Determine the (X, Y) coordinate at the center of the cell enclosing the given text.  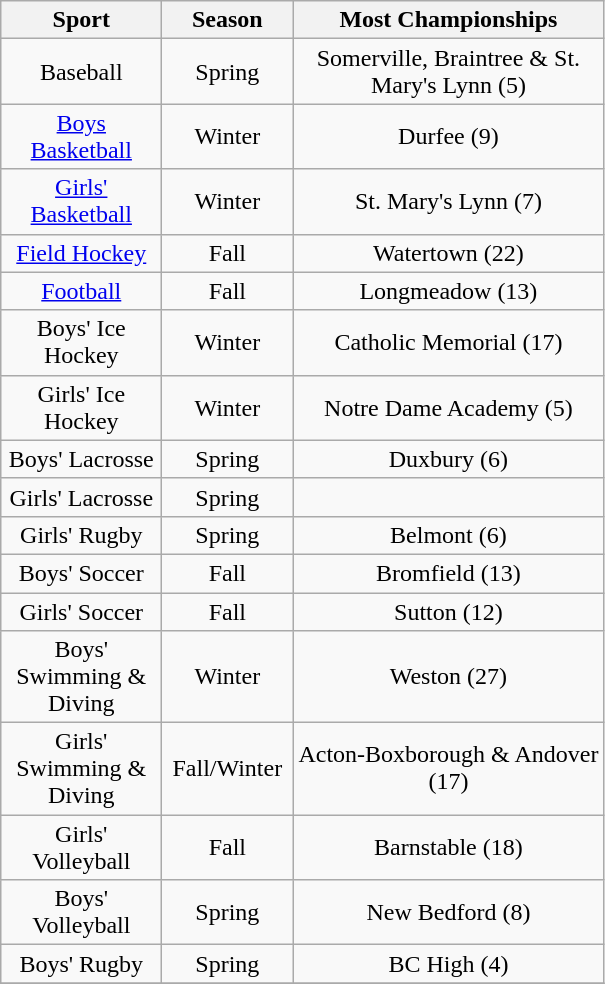
Girls' Basketball (82, 202)
Watertown (22) (448, 253)
Girls' Ice Hockey (82, 408)
Longmeadow (13) (448, 291)
Notre Dame Academy (5) (448, 408)
Boys' Swimming & Diving (82, 677)
Boys Basketball (82, 136)
Durfee (9) (448, 136)
Girls' Soccer (82, 611)
Boys' Ice Hockey (82, 342)
Boys' Lacrosse (82, 459)
Weston (27) (448, 677)
Girls' Rugby (82, 535)
Field Hockey (82, 253)
Sutton (12) (448, 611)
Catholic Memorial (17) (448, 342)
Boys' Soccer (82, 573)
Girls' Volleyball (82, 848)
BC High (4) (448, 964)
Duxbury (6) (448, 459)
St. Mary's Lynn (7) (448, 202)
Barnstable (18) (448, 848)
Football (82, 291)
Season (228, 20)
Fall/Winter (228, 769)
Most Championships (448, 20)
Boys' Volleyball (82, 912)
Girls' Lacrosse (82, 497)
Boys' Rugby (82, 964)
Belmont (6) (448, 535)
Bromfield (13) (448, 573)
Sport (82, 20)
Acton-Boxborough & Andover (17) (448, 769)
Girls' Swimming & Diving (82, 769)
Somerville, Braintree & St. Mary's Lynn (5) (448, 72)
Baseball (82, 72)
New Bedford (8) (448, 912)
